Find where the given text appears and provide that cell's center as (X, Y) coordinate. 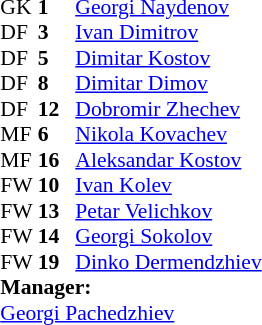
6 (57, 135)
Petar Velichkov (168, 211)
Ivan Dimitrov (168, 33)
Dimitar Dimov (168, 83)
Aleksandar Kostov (168, 160)
Dobromir Zhechev (168, 109)
12 (57, 109)
14 (57, 237)
10 (57, 185)
Dimitar Kostov (168, 58)
Ivan Kolev (168, 185)
19 (57, 262)
5 (57, 58)
Georgi Sokolov (168, 237)
8 (57, 83)
16 (57, 160)
13 (57, 211)
Manager: (130, 287)
Dinko Dermendzhiev (168, 262)
Nikola Kovachev (168, 135)
3 (57, 33)
